From the cell containing the given text, extract its center point as [x, y] coordinate. 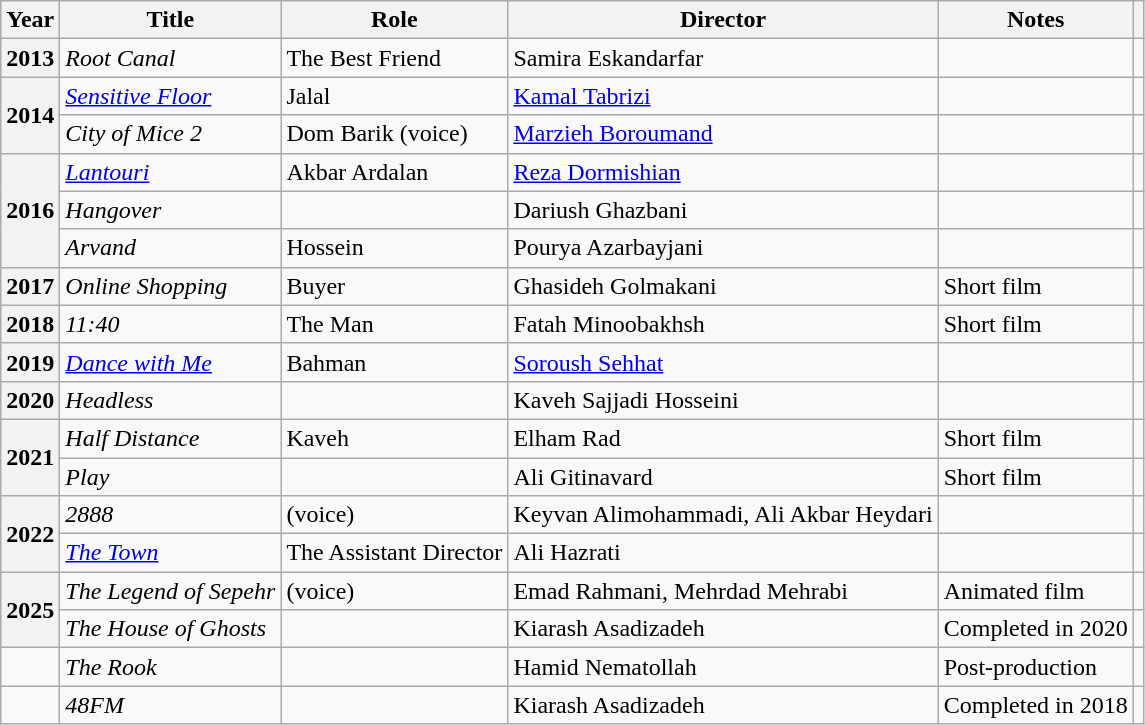
2019 [30, 362]
Title [170, 20]
Marzieh Boroumand [723, 134]
Notes [1036, 20]
Year [30, 20]
The Man [394, 324]
Kaveh Sajjadi Hosseini [723, 400]
Pourya Azarbayjani [723, 248]
11:40 [170, 324]
2016 [30, 210]
Buyer [394, 286]
2022 [30, 534]
Arvand [170, 248]
Kaveh [394, 438]
Animated film [1036, 591]
Online Shopping [170, 286]
2013 [30, 58]
2021 [30, 457]
Samira Eskandarfar [723, 58]
Play [170, 477]
Dariush Ghazbani [723, 210]
Dance with Me [170, 362]
Sensitive Floor [170, 96]
Reza Dormishian [723, 172]
Completed in 2018 [1036, 705]
Akbar Ardalan [394, 172]
48FM [170, 705]
2888 [170, 515]
Ali Hazrati [723, 553]
2020 [30, 400]
Ali Gitinavard [723, 477]
2018 [30, 324]
2025 [30, 610]
Completed in 2020 [1036, 629]
Fatah Minoobakhsh [723, 324]
Kamal Tabrizi [723, 96]
2014 [30, 115]
Emad Rahmani, Mehrdad Mehrabi [723, 591]
Dom Barik (voice) [394, 134]
Lantouri [170, 172]
The Assistant Director [394, 553]
The House of Ghosts [170, 629]
Director [723, 20]
The Legend of Sepehr [170, 591]
Bahman [394, 362]
Role [394, 20]
The Best Friend [394, 58]
Keyvan Alimohammadi, Ali Akbar Heydari [723, 515]
The Town [170, 553]
Elham Rad [723, 438]
Post-production [1036, 667]
Headless [170, 400]
Hangover [170, 210]
Half Distance [170, 438]
Root Canal [170, 58]
Soroush Sehhat [723, 362]
Hossein [394, 248]
Hamid Nematollah [723, 667]
Jalal [394, 96]
City of Mice 2 [170, 134]
The Rook [170, 667]
Ghasideh Golmakani [723, 286]
2017 [30, 286]
